Scan for the cell matching the given text and deliver its (X, Y) coordinate at center. 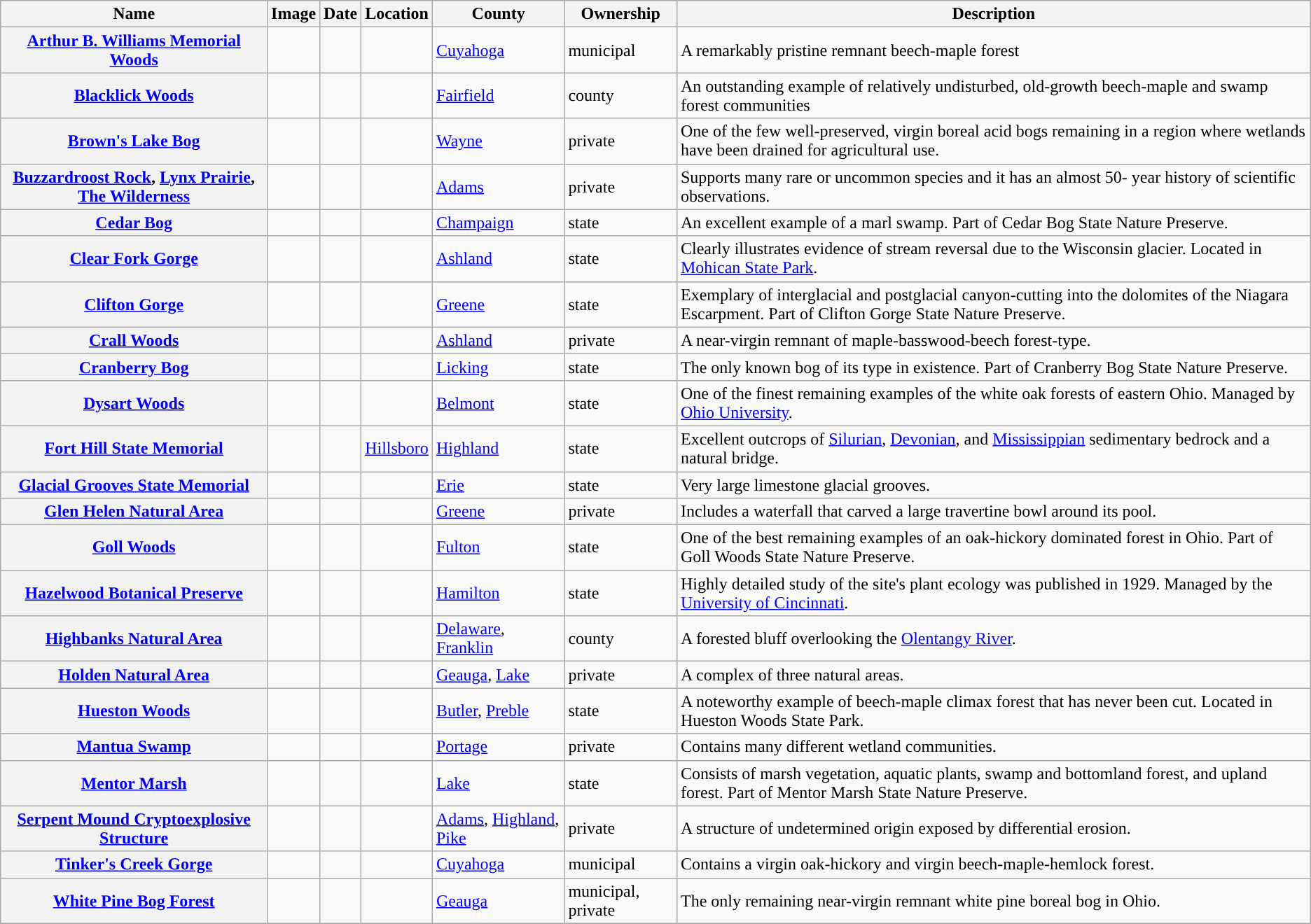
Fort Hill State Memorial (134, 448)
The only known bog of its type in existence. Part of Cranberry Bog State Nature Preserve. (993, 367)
Clearly illustrates evidence of stream reversal due to the Wisconsin glacier. Located in Mohican State Park. (993, 259)
Clifton Gorge (134, 304)
County (499, 14)
Belmont (499, 403)
Name (134, 14)
Supports many rare or uncommon species and it has an almost 50- year history of scientific observations. (993, 186)
Brown's Lake Bog (134, 141)
Glen Helen Natural Area (134, 512)
A near-virgin remnant of maple-basswood-beech forest-type. (993, 340)
An outstanding example of relatively undisturbed, old-growth beech-maple and swamp forest communities (993, 95)
An excellent example of a marl swamp. Part of Cedar Bog State Nature Preserve. (993, 223)
Exemplary of interglacial and postglacial canyon-cutting into the dolomites of the Niagara Escarpment. Part of Clifton Gorge State Nature Preserve. (993, 304)
Geauga (499, 900)
Mentor Marsh (134, 783)
One of the few well-preserved, virgin boreal acid bogs remaining in a region where wetlands have been drained for agricultural use. (993, 141)
Hamilton (499, 594)
Location (397, 14)
Contains a virgin oak-hickory and virgin beech-maple-hemlock forest. (993, 864)
Adams, Highland, Pike (499, 829)
Hazelwood Botanical Preserve (134, 594)
Excellent outcrops of Silurian, Devonian, and Mississippian sedimentary bedrock and a natural bridge. (993, 448)
Image (294, 14)
Cedar Bog (134, 223)
Adams (499, 186)
Hillsboro (397, 448)
A structure of undetermined origin exposed by differential erosion. (993, 829)
White Pine Bog Forest (134, 900)
Highbanks Natural Area (134, 638)
Wayne (499, 141)
Holden Natural Area (134, 675)
Cranberry Bog (134, 367)
Ownership (620, 14)
Hueston Woods (134, 711)
A forested bluff overlooking the Olentangy River. (993, 638)
Clear Fork Gorge (134, 259)
Dysart Woods (134, 403)
Serpent Mound Cryptoexplosive Structure (134, 829)
Date (340, 14)
Highland (499, 448)
A remarkably pristine remnant beech-maple forest (993, 50)
Lake (499, 783)
A complex of three natural areas. (993, 675)
Contains many different wetland communities. (993, 747)
Mantua Swamp (134, 747)
A noteworthy example of beech-maple climax forest that has never been cut. Located in Hueston Woods State Park. (993, 711)
One of the best remaining examples of an oak-hickory dominated forest in Ohio. Part of Goll Woods State Nature Preserve. (993, 547)
Crall Woods (134, 340)
One of the finest remaining examples of the white oak forests of eastern Ohio. Managed by Ohio University. (993, 403)
Includes a waterfall that carved a large travertine bowl around its pool. (993, 512)
Tinker's Creek Gorge (134, 864)
Geauga, Lake (499, 675)
Goll Woods (134, 547)
Highly detailed study of the site's plant ecology was published in 1929. Managed by the University of Cincinnati. (993, 594)
municipal, private (620, 900)
Blacklick Woods (134, 95)
Butler, Preble (499, 711)
Buzzardroost Rock, Lynx Prairie, The Wilderness (134, 186)
Consists of marsh vegetation, aquatic plants, swamp and bottomland forest, and upland forest. Part of Mentor Marsh State Nature Preserve. (993, 783)
Fairfield (499, 95)
Erie (499, 485)
Delaware, Franklin (499, 638)
Champaign (499, 223)
Arthur B. Williams Memorial Woods (134, 50)
Fulton (499, 547)
The only remaining near-virgin remnant white pine boreal bog in Ohio. (993, 900)
Portage (499, 747)
Very large limestone glacial grooves. (993, 485)
Description (993, 14)
Licking (499, 367)
Glacial Grooves State Memorial (134, 485)
